Extract the [X, Y] coordinate from the center of the cell holding the provided text.  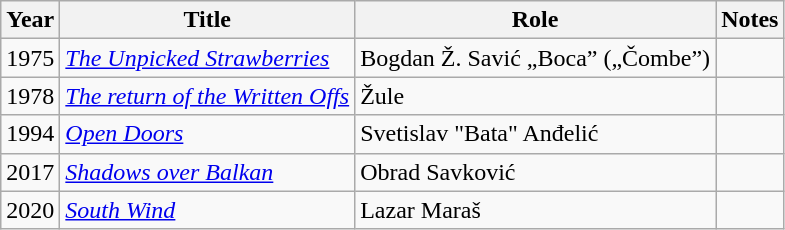
Bogdan Ž. Savić „Boca” („Čombe”) [536, 58]
Svetislav "Bata" Anđelić [536, 134]
1978 [30, 96]
Lazar Maraš [536, 210]
Notes [750, 20]
1975 [30, 58]
South Wind [208, 210]
2020 [30, 210]
Žule [536, 96]
1994 [30, 134]
The Unpicked Strawberries [208, 58]
Obrad Savković [536, 172]
2017 [30, 172]
Shadows over Balkan [208, 172]
Open Doors [208, 134]
The return of the Written Offs [208, 96]
Title [208, 20]
Role [536, 20]
Year [30, 20]
